Identify which cell holds the provided text, then report its (x, y) central coordinate. 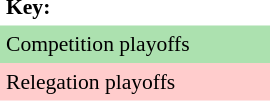
Relegation playoffs (135, 82)
Competition playoffs (135, 45)
